Return [x, y] of the center of cell containing provided text 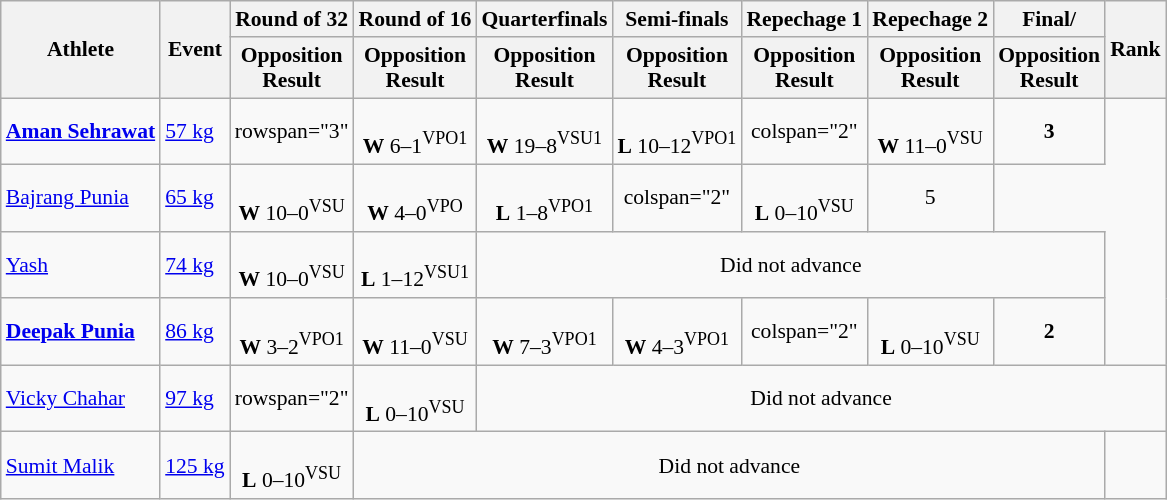
L 1–8VPO1 [544, 198]
Quarterfinals [544, 19]
W 19–8VSU1 [544, 132]
Round of 32 [292, 19]
125 kg [194, 466]
L 1–12VSU1 [416, 266]
Athlete [80, 50]
L 10–12VPO1 [676, 132]
Yash [80, 266]
Vicky Chahar [80, 398]
86 kg [194, 332]
97 kg [194, 398]
Bajrang Punia [80, 198]
Event [194, 50]
Aman Sehrawat [80, 132]
W 7–3VPO1 [544, 332]
W 4–3VPO1 [676, 332]
rowspan="2" [292, 398]
Repechage 2 [930, 19]
Sumit Malik [80, 466]
57 kg [194, 132]
2 [1049, 332]
W 4–0VPO [416, 198]
W 3–2VPO1 [292, 332]
74 kg [194, 266]
rowspan="3" [292, 132]
Round of 16 [416, 19]
Deepak Punia [80, 332]
65 kg [194, 198]
Repechage 1 [804, 19]
W 6–1VPO1 [416, 132]
3 [1049, 132]
Rank [1136, 50]
Final/ [1049, 19]
5 [930, 198]
Semi-finals [676, 19]
